For the text-containing cell, return its midpoint in [x, y] coordinate format. 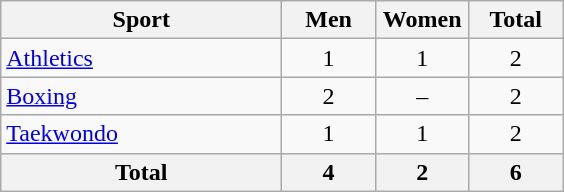
– [422, 96]
Boxing [142, 96]
Women [422, 20]
Men [329, 20]
Athletics [142, 58]
4 [329, 172]
Sport [142, 20]
6 [516, 172]
Taekwondo [142, 134]
